Locate the cell with the specified text and output its (X, Y) center coordinate. 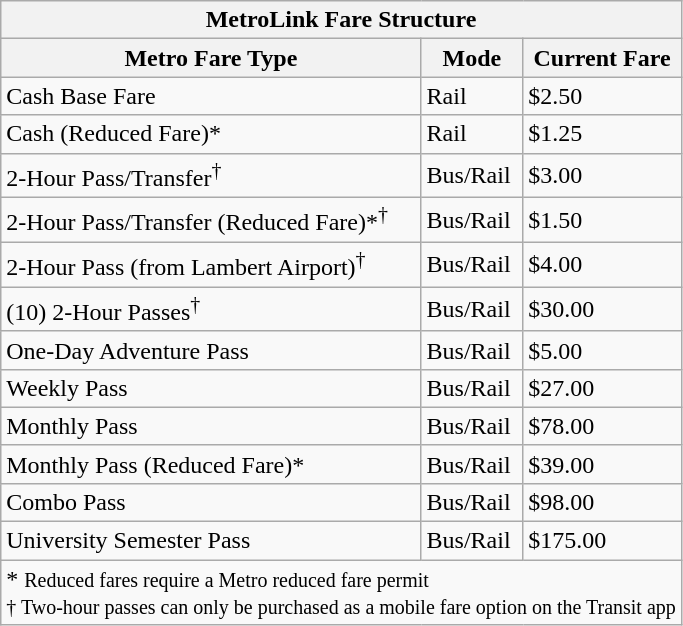
$3.00 (602, 176)
$98.00 (602, 502)
$4.00 (602, 264)
Cash (Reduced Fare)* (211, 134)
$5.00 (602, 350)
$78.00 (602, 426)
2-Hour Pass (from Lambert Airport)† (211, 264)
One-Day Adventure Pass (211, 350)
Current Fare (602, 58)
Weekly Pass (211, 388)
2-Hour Pass/Transfer (Reduced Fare)*† (211, 220)
University Semester Pass (211, 541)
(10) 2-Hour Passes† (211, 310)
$1.50 (602, 220)
Monthly Pass (Reduced Fare)* (211, 464)
Monthly Pass (211, 426)
MetroLink Fare Structure (342, 20)
$1.25 (602, 134)
Combo Pass (211, 502)
$2.50 (602, 96)
$27.00 (602, 388)
$175.00 (602, 541)
$30.00 (602, 310)
* Reduced fares require a Metro reduced fare permit† Two-hour passes can only be purchased as a mobile fare option on the Transit app (342, 592)
Mode (472, 58)
Cash Base Fare (211, 96)
Metro Fare Type (211, 58)
$39.00 (602, 464)
2-Hour Pass/Transfer† (211, 176)
